For the text-containing cell, return its midpoint in [X, Y] coordinate format. 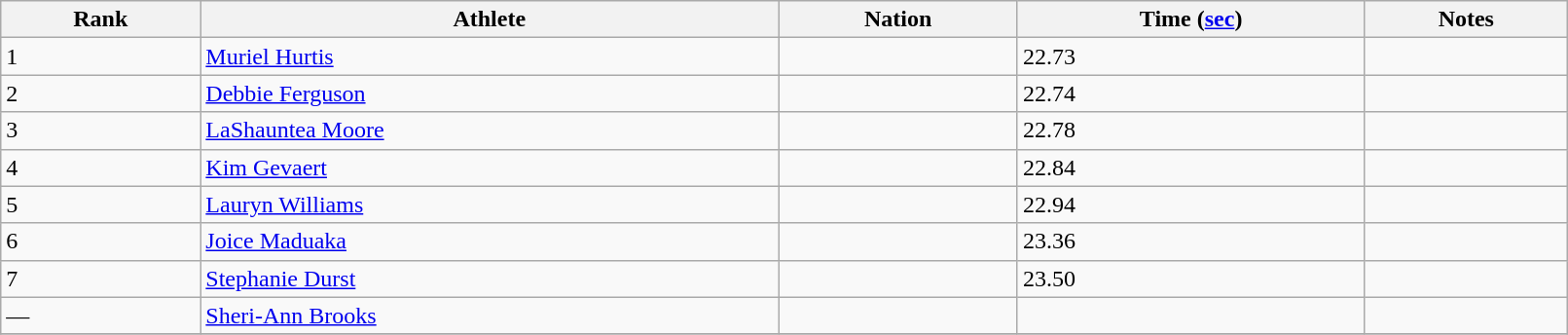
Muriel Hurtis [490, 56]
LaShauntea Moore [490, 130]
7 [101, 279]
Notes [1466, 19]
— [101, 316]
3 [101, 130]
23.36 [1190, 242]
Time (sec) [1190, 19]
22.84 [1190, 167]
Kim Gevaert [490, 167]
Debbie Ferguson [490, 93]
22.78 [1190, 130]
22.74 [1190, 93]
Stephanie Durst [490, 279]
4 [101, 167]
Rank [101, 19]
6 [101, 242]
Nation [898, 19]
Joice Maduaka [490, 242]
22.73 [1190, 56]
23.50 [1190, 279]
Lauryn Williams [490, 205]
5 [101, 205]
2 [101, 93]
Athlete [490, 19]
1 [101, 56]
Sheri-Ann Brooks [490, 316]
22.94 [1190, 205]
